Capture the cell that displays the provided text and extract its [x, y] central coordinate. 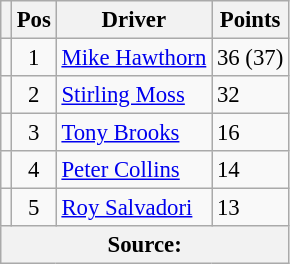
13 [250, 208]
4 [34, 170]
Stirling Moss [134, 95]
Points [250, 20]
32 [250, 95]
Peter Collins [134, 170]
Mike Hawthorn [134, 58]
Source: [145, 245]
1 [34, 58]
Driver [134, 20]
36 (37) [250, 58]
5 [34, 208]
Pos [34, 20]
2 [34, 95]
3 [34, 133]
Roy Salvadori [134, 208]
16 [250, 133]
14 [250, 170]
Tony Brooks [134, 133]
